Find where the given text appears and provide that cell's center as [x, y] coordinate. 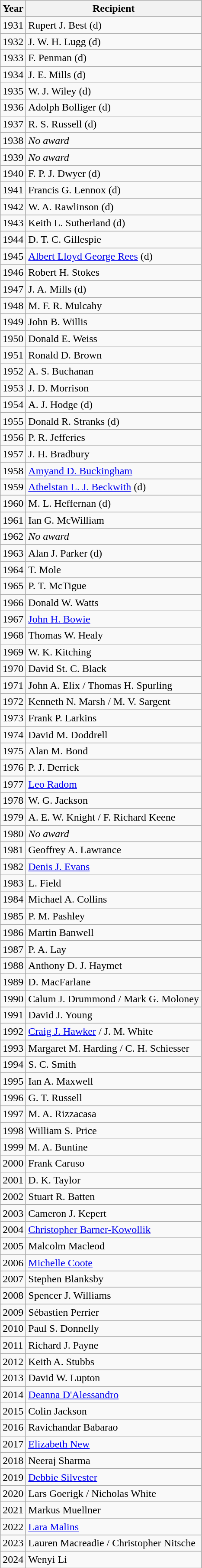
D. MacFarlane [114, 982]
2006 [13, 1263]
1952 [13, 372]
M. F. R. Mulcahy [114, 306]
1999 [13, 1147]
1965 [13, 586]
M. L. Heffernan (d) [114, 504]
1933 [13, 58]
Malcolm Macleod [114, 1246]
Donald E. Weiss [114, 339]
1982 [13, 867]
W. K. Kitching [114, 652]
1995 [13, 1081]
Lauren Macreadie / Christopher Nitsche [114, 1543]
1993 [13, 1048]
1955 [13, 421]
1973 [13, 718]
1962 [13, 537]
1985 [13, 916]
1988 [13, 965]
Kenneth N. Marsh / M. V. Sargent [114, 701]
2002 [13, 1196]
A. E. W. Knight / F. Richard Keene [114, 817]
1998 [13, 1131]
M. A. Rizzacasa [114, 1114]
1994 [13, 1065]
Richard J. Payne [114, 1345]
1939 [13, 157]
Martin Banwell [114, 932]
1949 [13, 322]
Geoffrey A. Lawrance [114, 850]
Debbie Silvester [114, 1477]
1987 [13, 949]
M. A. Buntine [114, 1147]
1990 [13, 998]
1986 [13, 932]
1951 [13, 355]
Lars Goerigk / Nicholas White [114, 1493]
Albert Lloyd George Rees (d) [114, 256]
2001 [13, 1180]
Neeraj Sharma [114, 1460]
1959 [13, 487]
J. W. H. Lugg (d) [114, 42]
P. M. Pashley [114, 916]
Frank P. Larkins [114, 718]
2005 [13, 1246]
1997 [13, 1114]
Michelle Coote [114, 1263]
Keith A. Stubbs [114, 1362]
1937 [13, 124]
2024 [13, 1560]
Alan M. Bond [114, 751]
2013 [13, 1378]
Rupert J. Best (d) [114, 25]
1969 [13, 652]
Year [13, 9]
1964 [13, 570]
1991 [13, 1015]
1989 [13, 982]
1979 [13, 817]
Recipient [114, 9]
2015 [13, 1411]
A. J. Hodge (d) [114, 404]
Leo Radom [114, 784]
A. S. Buchanan [114, 372]
Frank Caruso [114, 1164]
1984 [13, 900]
1932 [13, 42]
Deanna D'Alessandro [114, 1395]
2003 [13, 1213]
Colin Jackson [114, 1411]
Stuart R. Batten [114, 1196]
J. H. Bradbury [114, 454]
1945 [13, 256]
Michael A. Collins [114, 900]
Margaret M. Harding / C. H. Schiesser [114, 1048]
1963 [13, 553]
2004 [13, 1229]
1943 [13, 223]
W. A. Rawlinson (d) [114, 207]
1942 [13, 207]
Ian G. McWilliam [114, 520]
1961 [13, 520]
1966 [13, 603]
1953 [13, 388]
Keith L. Sutherland (d) [114, 223]
Amyand D. Buckingham [114, 470]
1972 [13, 701]
1941 [13, 190]
2018 [13, 1460]
2012 [13, 1362]
John B. Willis [114, 322]
Wenyi Li [114, 1560]
1980 [13, 834]
1954 [13, 404]
Ronald D. Brown [114, 355]
S. C. Smith [114, 1065]
W. J. Wiley (d) [114, 91]
Markus Muellner [114, 1510]
P. J. Derrick [114, 768]
1938 [13, 140]
Paul S. Donnelly [114, 1329]
Lara Malins [114, 1526]
1975 [13, 751]
1931 [13, 25]
Francis G. Lennox (d) [114, 190]
F. Penman (d) [114, 58]
W. G. Jackson [114, 801]
1940 [13, 173]
2014 [13, 1395]
J. D. Morrison [114, 388]
Cameron J. Kepert [114, 1213]
Denis J. Evans [114, 867]
2000 [13, 1164]
2022 [13, 1526]
P. A. Lay [114, 949]
P. T. McTigue [114, 586]
1960 [13, 504]
Athelstan L. J. Beckwith (d) [114, 487]
Craig J. Hawker / J. M. White [114, 1032]
2020 [13, 1493]
Stephen Blanksby [114, 1279]
2007 [13, 1279]
Alan J. Parker (d) [114, 553]
1968 [13, 636]
Adolph Bolliger (d) [114, 108]
D. T. C. Gillespie [114, 240]
David J. Young [114, 1015]
David M. Doddrell [114, 735]
2011 [13, 1345]
1981 [13, 850]
2008 [13, 1296]
John H. Bowie [114, 619]
1946 [13, 273]
J. A. Mills (d) [114, 289]
David St. C. Black [114, 668]
1950 [13, 339]
David W. Lupton [114, 1378]
L. Field [114, 883]
1956 [13, 437]
P. R. Jefferies [114, 437]
1971 [13, 685]
Spencer J. Williams [114, 1296]
Christopher Barner-Kowollik [114, 1229]
1977 [13, 784]
2009 [13, 1312]
2021 [13, 1510]
2019 [13, 1477]
D. K. Taylor [114, 1180]
1983 [13, 883]
Thomas W. Healy [114, 636]
1957 [13, 454]
1967 [13, 619]
1958 [13, 470]
1948 [13, 306]
T. Mole [114, 570]
1992 [13, 1032]
1976 [13, 768]
1936 [13, 108]
Ian A. Maxwell [114, 1081]
John A. Elix / Thomas H. Spurling [114, 685]
Donald R. Stranks (d) [114, 421]
F. P. J. Dwyer (d) [114, 173]
Robert H. Stokes [114, 273]
William S. Price [114, 1131]
Sébastien Perrier [114, 1312]
J. E. Mills (d) [114, 75]
2016 [13, 1428]
Ravichandar Babarao [114, 1428]
R. S. Russell (d) [114, 124]
Elizabeth New [114, 1444]
1974 [13, 735]
1944 [13, 240]
1978 [13, 801]
1935 [13, 91]
Calum J. Drummond / Mark G. Moloney [114, 998]
1996 [13, 1098]
2010 [13, 1329]
2017 [13, 1444]
1947 [13, 289]
G. T. Russell [114, 1098]
1970 [13, 668]
1934 [13, 75]
Anthony D. J. Haymet [114, 965]
2023 [13, 1543]
Donald W. Watts [114, 603]
